Provide the (X, Y) coordinate of the cell's center where the given text is located.  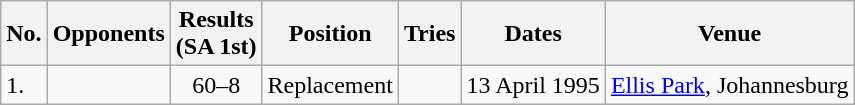
Position (330, 34)
Opponents (108, 34)
Ellis Park, Johannesburg (730, 85)
Results(SA 1st) (216, 34)
13 April 1995 (533, 85)
No. (24, 34)
Replacement (330, 85)
1. (24, 85)
Dates (533, 34)
60–8 (216, 85)
Venue (730, 34)
Tries (430, 34)
